Return the (x, y) coordinate for the center point of the cell that contains the specified text.  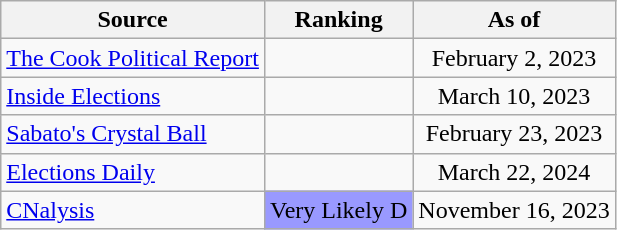
February 2, 2023 (514, 58)
CNalysis (133, 210)
November 16, 2023 (514, 210)
March 22, 2024 (514, 172)
March 10, 2023 (514, 96)
Elections Daily (133, 172)
The Cook Political Report (133, 58)
Inside Elections (133, 96)
As of (514, 20)
Very Likely D (338, 210)
Source (133, 20)
Ranking (338, 20)
February 23, 2023 (514, 134)
Sabato's Crystal Ball (133, 134)
